Find where the given text appears and provide that cell's center as [x, y] coordinate. 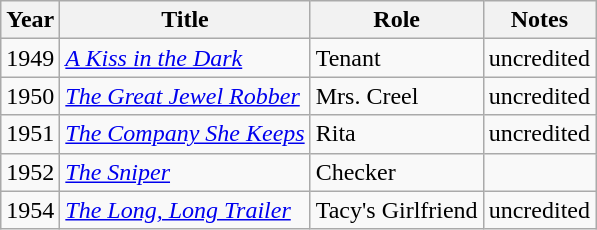
Mrs. Creel [396, 96]
The Company She Keeps [185, 134]
1954 [30, 210]
Checker [396, 172]
Role [396, 20]
The Great Jewel Robber [185, 96]
1951 [30, 134]
Rita [396, 134]
A Kiss in the Dark [185, 58]
Title [185, 20]
The Long, Long Trailer [185, 210]
Tacy's Girlfriend [396, 210]
Year [30, 20]
1949 [30, 58]
The Sniper [185, 172]
Tenant [396, 58]
Notes [539, 20]
1950 [30, 96]
1952 [30, 172]
